Find where the given text appears and provide that cell's center as [X, Y] coordinate. 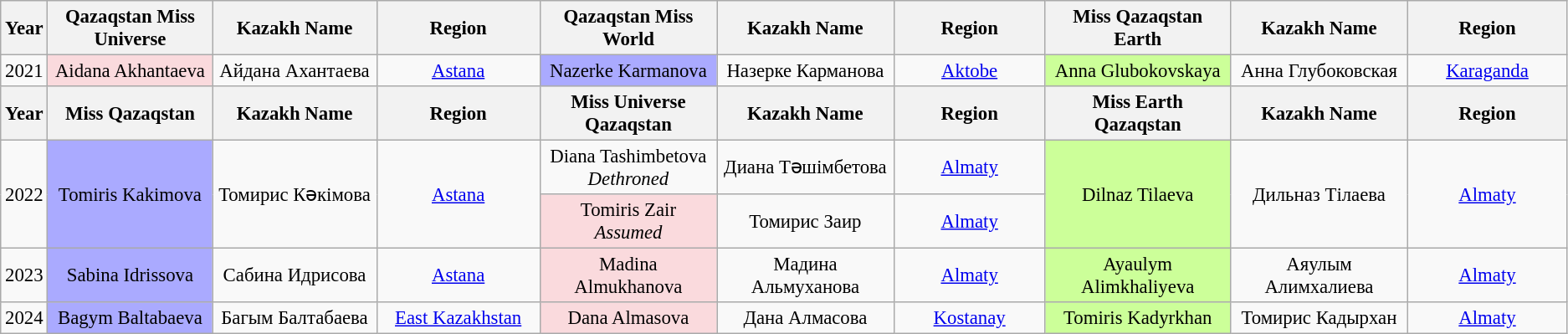
Aidana Akhantaeva [131, 71]
Ayaulym Alimkhaliyeva [1138, 276]
Дильназ Тілаева [1319, 194]
Diana TashimbetovaDethroned [628, 167]
Miss Qazaqstan Earth [1138, 28]
Miss Universe Qazaqstan [628, 114]
Miss Qazaqstan [131, 114]
Айдана Ахантаева [295, 71]
Томирис Заир [806, 221]
Miss Earth Qazaqstan [1138, 114]
Nazerke Karmanova [628, 71]
Мадина Альмуханова [806, 276]
Madina Almukhanova [628, 276]
Anna Glubokovskaya [1138, 71]
Анна Глубоковская [1319, 71]
Tomiris ZairAssumed [628, 221]
Qazaqstan Miss Universe [131, 28]
Томирис Кәкімова [295, 194]
2022 [24, 194]
Диана Тәшімбетова [806, 167]
Назерке Карманова [806, 71]
2021 [24, 71]
Сабина Идрисова [295, 276]
Qazaqstan Miss World [628, 28]
Tomiris Kakimova [131, 194]
Dilnaz Tilaeva [1138, 194]
Sabina Idrissova [131, 276]
Аяулым Алимхалиева [1319, 276]
Karaganda [1488, 71]
Aktobe [969, 71]
2023 [24, 276]
